Provide the (x, y) coordinate of the cell's center where the given text is located.  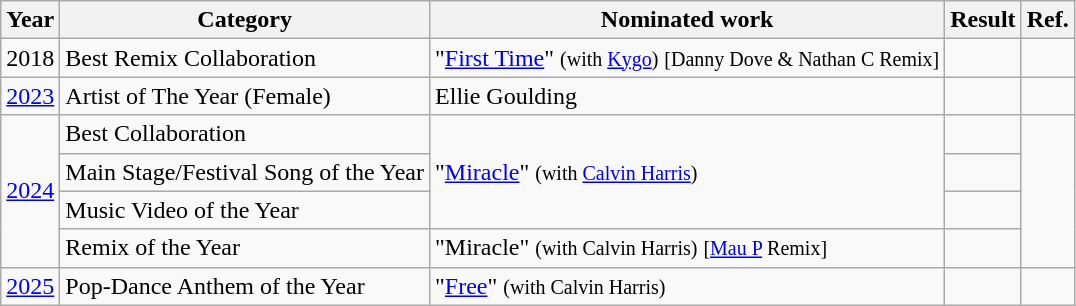
2024 (30, 191)
Artist of The Year (Female) (245, 96)
"First Time" (with Kygo) [Danny Dove & Nathan C Remix] (688, 58)
"Miracle" (with Calvin Harris) [Mau P Remix] (688, 248)
Music Video of the Year (245, 210)
Main Stage/Festival Song of the Year (245, 172)
2025 (30, 286)
Pop-Dance Anthem of the Year (245, 286)
2018 (30, 58)
Remix of the Year (245, 248)
Category (245, 20)
"Free" (with Calvin Harris) (688, 286)
"Miracle" (with Calvin Harris) (688, 172)
Best Remix Collaboration (245, 58)
Ellie Goulding (688, 96)
Result (983, 20)
Ref. (1048, 20)
Best Collaboration (245, 134)
2023 (30, 96)
Nominated work (688, 20)
Year (30, 20)
